Scan for the cell matching the given text and deliver its [x, y] coordinate at center. 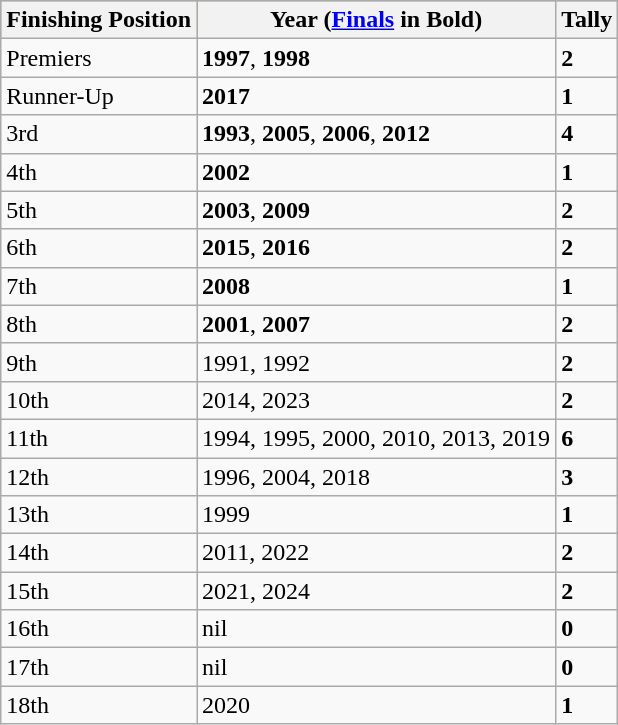
1993, 2005, 2006, 2012 [376, 134]
2001, 2007 [376, 324]
14th [99, 553]
2017 [376, 96]
15th [99, 591]
4 [587, 134]
2015, 2016 [376, 248]
Finishing Position [99, 20]
2003, 2009 [376, 210]
2021, 2024 [376, 591]
13th [99, 515]
1996, 2004, 2018 [376, 477]
Premiers [99, 58]
1991, 1992 [376, 362]
3 [587, 477]
1997, 1998 [376, 58]
Tally [587, 20]
11th [99, 438]
2008 [376, 286]
2020 [376, 705]
8th [99, 324]
9th [99, 362]
2014, 2023 [376, 400]
2011, 2022 [376, 553]
18th [99, 705]
4th [99, 172]
Year (Finals in Bold) [376, 20]
Runner-Up [99, 96]
12th [99, 477]
16th [99, 629]
1999 [376, 515]
5th [99, 210]
1994, 1995, 2000, 2010, 2013, 2019 [376, 438]
17th [99, 667]
6 [587, 438]
3rd [99, 134]
2002 [376, 172]
7th [99, 286]
6th [99, 248]
10th [99, 400]
